Return (X, Y) of the center of cell containing provided text 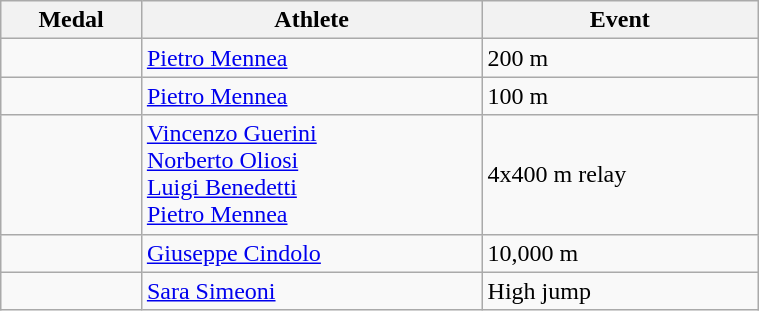
100 m (620, 96)
10,000 m (620, 253)
Sara Simeoni (312, 291)
Giuseppe Cindolo (312, 253)
4x400 m relay (620, 174)
Medal (72, 20)
Event (620, 20)
200 m (620, 58)
Athlete (312, 20)
Vincenzo GueriniNorberto OliosiLuigi BenedettiPietro Mennea (312, 174)
High jump (620, 291)
